Scan for the cell matching the given text and deliver its [X, Y] coordinate at center. 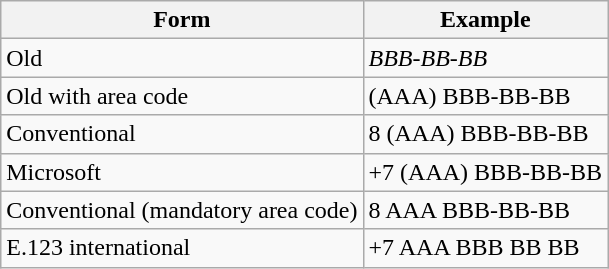
Example [486, 20]
8 (AAA) BBB-BB-BB [486, 134]
8 AAA BBB-BB-BB [486, 210]
Form [182, 20]
BBB-BB-BB [486, 58]
Conventional [182, 134]
+7 (AAA) BBB-BB-BB [486, 172]
Old with area code [182, 96]
Conventional (mandatory area code) [182, 210]
+7 AAA BBB BB BB [486, 248]
E.123 international [182, 248]
Old [182, 58]
Microsoft [182, 172]
(AAA) BBB-BB-BB [486, 96]
